From the cell containing the given text, extract its center point as [X, Y] coordinate. 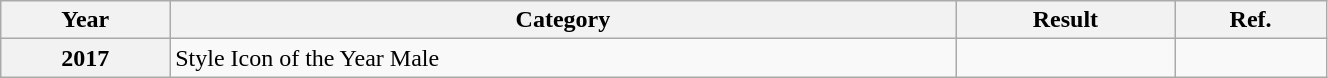
Year [86, 20]
Ref. [1251, 20]
Result [1066, 20]
Style Icon of the Year Male [564, 58]
2017 [86, 58]
Category [564, 20]
